Search for the cell housing the specified text and yield its (x, y) center coordinate. 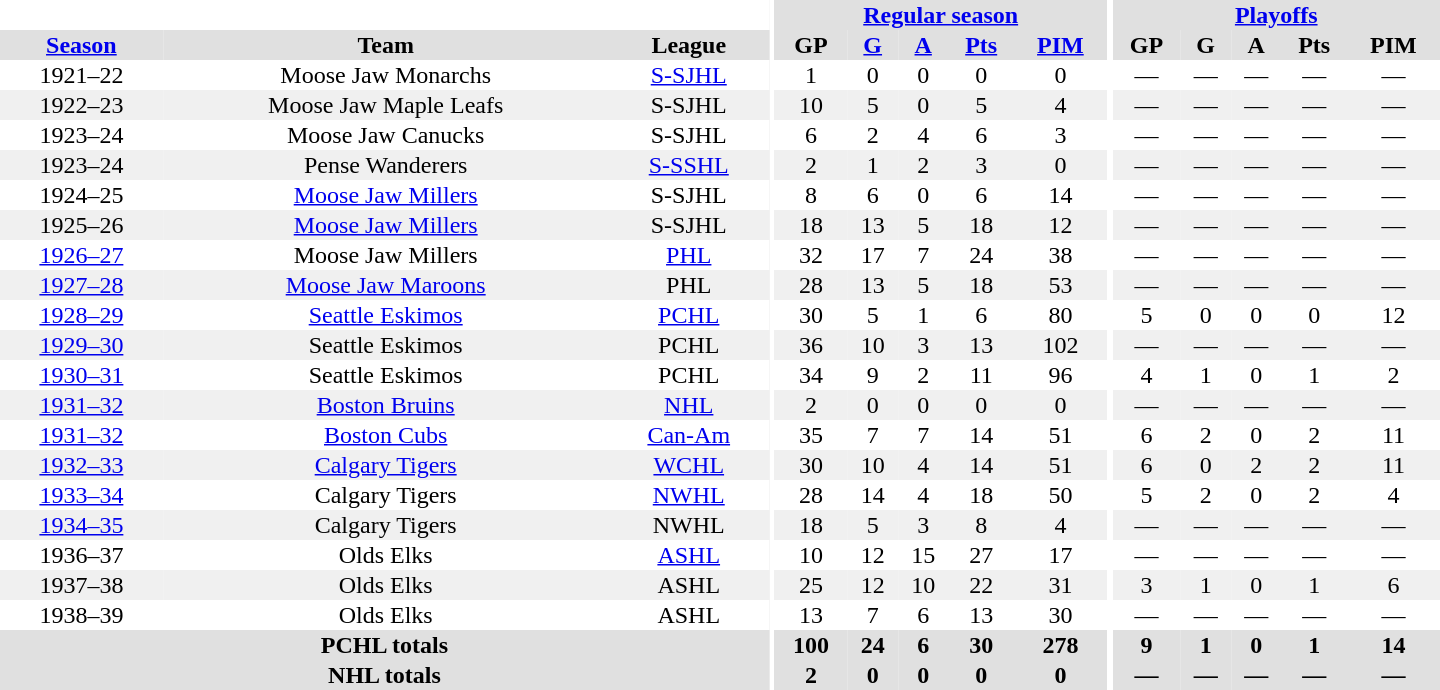
Moose Jaw Maroons (386, 285)
80 (1060, 315)
1932–33 (82, 465)
1930–31 (82, 375)
1937–38 (82, 585)
PCHL totals (384, 645)
1921–22 (82, 75)
S-SSHL (689, 165)
1922–23 (82, 105)
96 (1060, 375)
100 (810, 645)
Can-Am (689, 435)
32 (810, 255)
36 (810, 345)
1928–29 (82, 315)
50 (1060, 495)
15 (924, 555)
League (689, 45)
1929–30 (82, 345)
Boston Cubs (386, 435)
1933–34 (82, 495)
Pense Wanderers (386, 165)
25 (810, 585)
NHL totals (384, 675)
Playoffs (1276, 15)
34 (810, 375)
1926–27 (82, 255)
1936–37 (82, 555)
1934–35 (82, 525)
Moose Jaw Canucks (386, 135)
WCHL (689, 465)
Season (82, 45)
53 (1060, 285)
102 (1060, 345)
1938–39 (82, 615)
Regular season (940, 15)
NHL (689, 405)
1924–25 (82, 195)
27 (980, 555)
1927–28 (82, 285)
278 (1060, 645)
Team (386, 45)
38 (1060, 255)
31 (1060, 585)
22 (980, 585)
Moose Jaw Monarchs (386, 75)
1925–26 (82, 225)
Moose Jaw Maple Leafs (386, 105)
35 (810, 435)
Boston Bruins (386, 405)
